From the cell containing the given text, extract its center point as (X, Y) coordinate. 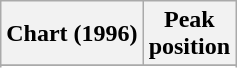
Chart (1996) (72, 34)
Peakposition (189, 34)
